Detect which cell encompasses the target text, then output its [x, y] center coordinate. 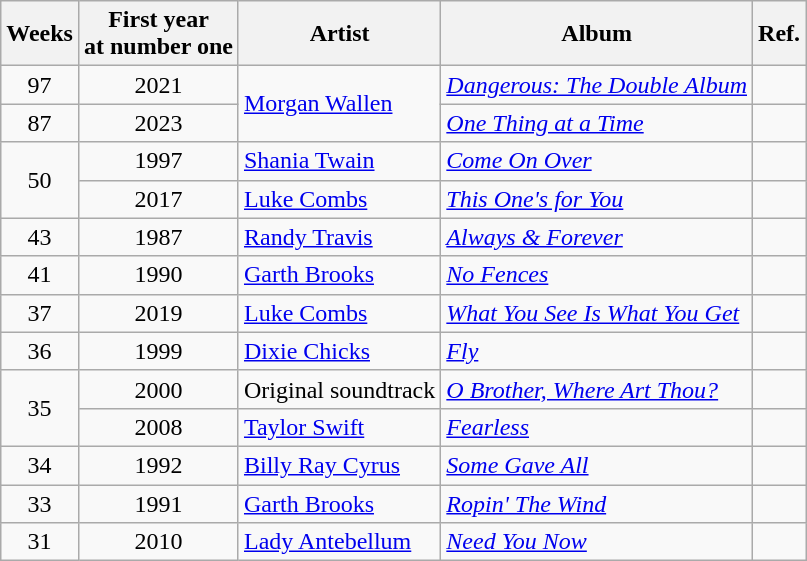
2017 [158, 199]
No Fences [597, 275]
This One's for You [597, 199]
97 [40, 85]
Ref. [780, 34]
1992 [158, 465]
Always & Forever [597, 237]
Taylor Swift [339, 427]
Original soundtrack [339, 389]
50 [40, 180]
34 [40, 465]
Album [597, 34]
Need You Now [597, 542]
1999 [158, 351]
43 [40, 237]
36 [40, 351]
Shania Twain [339, 161]
O Brother, Where Art Thou? [597, 389]
1997 [158, 161]
1987 [158, 237]
Billy Ray Cyrus [339, 465]
2000 [158, 389]
Artist [339, 34]
37 [40, 313]
1991 [158, 503]
2010 [158, 542]
41 [40, 275]
Come On Over [597, 161]
Weeks [40, 34]
Lady Antebellum [339, 542]
Fearless [597, 427]
Some Gave All [597, 465]
Morgan Wallen [339, 104]
One Thing at a Time [597, 123]
2021 [158, 85]
1990 [158, 275]
2019 [158, 313]
2008 [158, 427]
2023 [158, 123]
Dixie Chicks [339, 351]
First yearat number one [158, 34]
Fly [597, 351]
35 [40, 408]
33 [40, 503]
87 [40, 123]
31 [40, 542]
Dangerous: The Double Album [597, 85]
Ropin' The Wind [597, 503]
What You See Is What You Get [597, 313]
Randy Travis [339, 237]
